For the text-containing cell, return its midpoint in (X, Y) coordinate format. 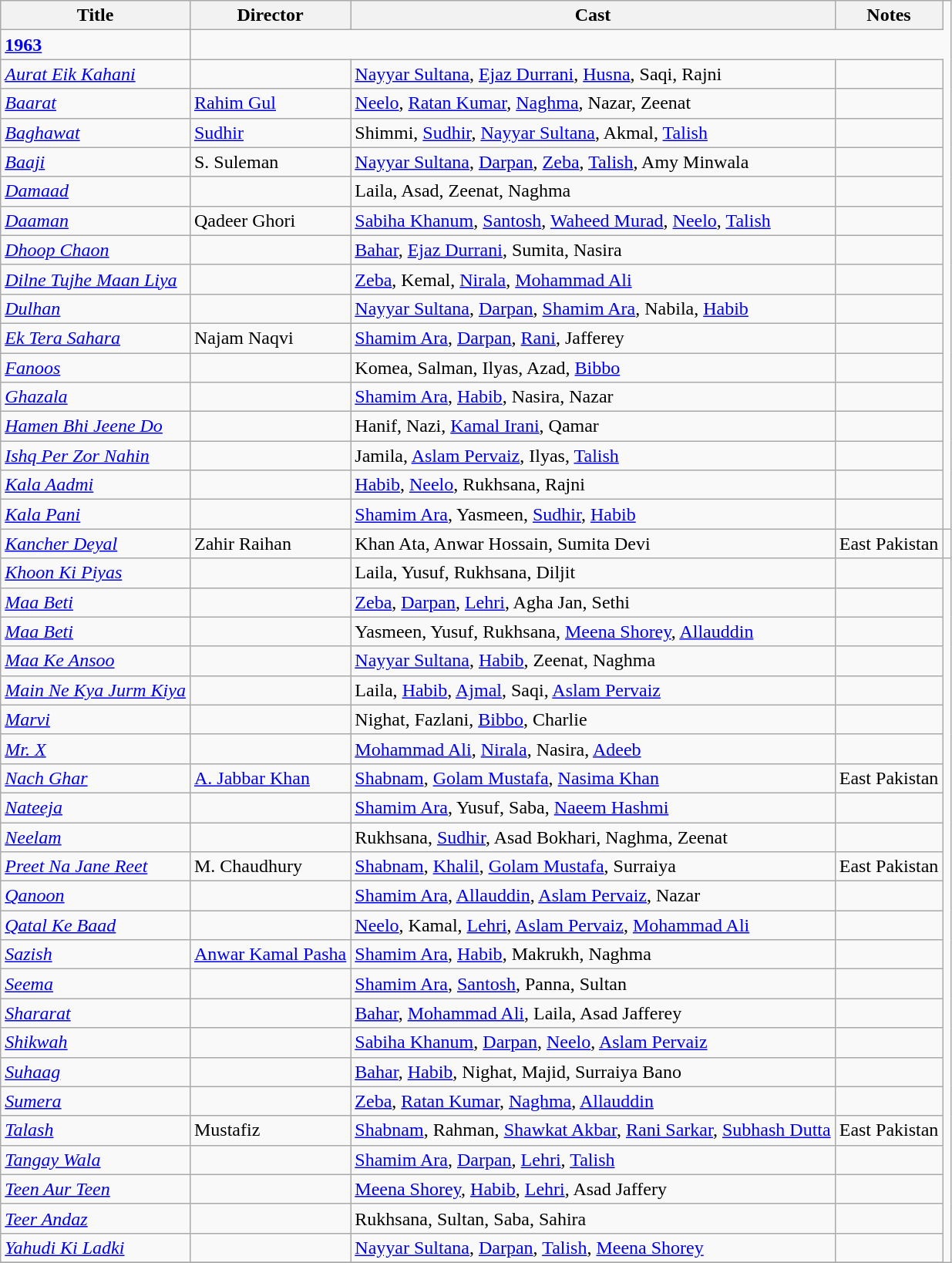
Nayyar Sultana, Darpan, Zeba, Talish, Amy Minwala (593, 162)
Ishq Per Zor Nahin (96, 456)
Dhoop Chaon (96, 250)
Hanif, Nazi, Kamal Irani, Qamar (593, 426)
Qadeer Ghori (270, 221)
Teen Aur Teen (96, 1189)
Talash (96, 1130)
Ghazala (96, 397)
Laila, Asad, Zeenat, Naghma (593, 191)
Habib, Neelo, Rukhsana, Rajni (593, 485)
Khoon Ki Piyas (96, 573)
Shamim Ara, Santosh, Panna, Sultan (593, 984)
M. Chaudhury (270, 867)
Marvi (96, 719)
Zahir Raihan (270, 544)
Neelo, Kamal, Lehri, Aslam Pervaiz, Mohammad Ali (593, 925)
Shamim Ara, Darpan, Rani, Jafferey (593, 338)
Shabnam, Khalil, Golam Mustafa, Surraiya (593, 867)
Shikwah (96, 1042)
Khan Ata, Anwar Hossain, Sumita Devi (593, 544)
Main Ne Kya Jurm Kiya (96, 690)
Dulhan (96, 308)
Shimmi, Sudhir, Nayyar Sultana, Akmal, Talish (593, 133)
Shabnam, Rahman, Shawkat Akbar, Rani Sarkar, Subhash Dutta (593, 1130)
Meena Shorey, Habib, Lehri, Asad Jaffery (593, 1189)
Nayyar Sultana, Habib, Zeenat, Naghma (593, 661)
Director (270, 15)
Shararat (96, 1013)
Shamim Ara, Yusuf, Saba, Naeem Hashmi (593, 807)
Rukhsana, Sudhir, Asad Bokhari, Naghma, Zeenat (593, 837)
Seema (96, 984)
A. Jabbar Khan (270, 778)
Komea, Salman, Ilyas, Azad, Bibbo (593, 368)
Kancher Deyal (96, 544)
Yasmeen, Yusuf, Rukhsana, Meena Shorey, Allauddin (593, 631)
Kala Aadmi (96, 485)
Suhaag (96, 1072)
Nighat, Fazlani, Bibbo, Charlie (593, 719)
Rukhsana, Sultan, Saba, Sahira (593, 1218)
Shamim Ara, Yasmeen, Sudhir, Habib (593, 514)
Jamila, Aslam Pervaiz, Ilyas, Talish (593, 456)
Nayyar Sultana, Ejaz Durrani, Husna, Saqi, Rajni (593, 74)
Bahar, Ejaz Durrani, Sumita, Nasira (593, 250)
Ek Tera Sahara (96, 338)
Daaman (96, 221)
Nateeja (96, 807)
Tangay Wala (96, 1160)
Baaji (96, 162)
Nayyar Sultana, Darpan, Shamim Ara, Nabila, Habib (593, 308)
Baarat (96, 103)
Kala Pani (96, 514)
Najam Naqvi (270, 338)
Zeba, Kemal, Nirala, Mohammad Ali (593, 279)
Zeba, Ratan Kumar, Naghma, Allauddin (593, 1101)
Cast (593, 15)
Rahim Gul (270, 103)
Neelam (96, 837)
Laila, Yusuf, Rukhsana, Diljit (593, 573)
Mohammad Ali, Nirala, Nasira, Adeeb (593, 749)
Hamen Bhi Jeene Do (96, 426)
Neelo, Ratan Kumar, Naghma, Nazar, Zeenat (593, 103)
Aurat Eik Kahani (96, 74)
Qatal Ke Baad (96, 925)
Nayyar Sultana, Darpan, Talish, Meena Shorey (593, 1248)
Shamim Ara, Habib, Nasira, Nazar (593, 397)
Sazish (96, 955)
Yahudi Ki Ladki (96, 1248)
Shamim Ara, Allauddin, Aslam Pervaiz, Nazar (593, 896)
Baghawat (96, 133)
Fanoos (96, 368)
Anwar Kamal Pasha (270, 955)
Sabiha Khanum, Darpan, Neelo, Aslam Pervaiz (593, 1042)
Sumera (96, 1101)
Bahar, Mohammad Ali, Laila, Asad Jafferey (593, 1013)
Title (96, 15)
Shabnam, Golam Mustafa, Nasima Khan (593, 778)
Laila, Habib, Ajmal, Saqi, Aslam Pervaiz (593, 690)
Dilne Tujhe Maan Liya (96, 279)
Sabiha Khanum, Santosh, Waheed Murad, Neelo, Talish (593, 221)
Zeba, Darpan, Lehri, Agha Jan, Sethi (593, 602)
1963 (96, 45)
Notes (889, 15)
Sudhir (270, 133)
Qanoon (96, 896)
Bahar, Habib, Nighat, Majid, Surraiya Bano (593, 1072)
Mustafiz (270, 1130)
Nach Ghar (96, 778)
S. Suleman (270, 162)
Shamim Ara, Habib, Makrukh, Naghma (593, 955)
Preet Na Jane Reet (96, 867)
Teer Andaz (96, 1218)
Maa Ke Ansoo (96, 661)
Shamim Ara, Darpan, Lehri, Talish (593, 1160)
Damaad (96, 191)
Mr. X (96, 749)
